Provide the (x, y) coordinate of the cell's center where the given text is located.  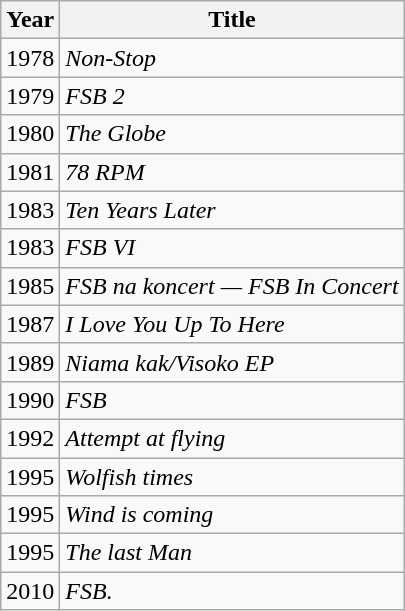
1989 (30, 362)
1990 (30, 400)
1992 (30, 438)
FSB VI (232, 248)
Wolfish times (232, 477)
1987 (30, 324)
Ten Years Later (232, 210)
FSB na koncert — FSB In Concert (232, 286)
2010 (30, 591)
Title (232, 20)
Wind is coming (232, 515)
FSB. (232, 591)
FSB (232, 400)
FSB 2 (232, 96)
1985 (30, 286)
78 RPM (232, 172)
1981 (30, 172)
The Globe (232, 134)
1979 (30, 96)
1980 (30, 134)
Niama kak/Visoko EP (232, 362)
Non-Stop (232, 58)
Year (30, 20)
Attempt at flying (232, 438)
The last Man (232, 553)
I Love You Up To Here (232, 324)
1978 (30, 58)
